Output the (X, Y) coordinate of the center of the cell containing the given text.  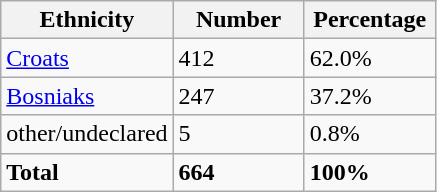
5 (238, 134)
Total (87, 172)
Bosniaks (87, 96)
37.2% (370, 96)
Percentage (370, 20)
0.8% (370, 134)
62.0% (370, 58)
412 (238, 58)
Ethnicity (87, 20)
247 (238, 96)
Number (238, 20)
100% (370, 172)
Croats (87, 58)
other/undeclared (87, 134)
664 (238, 172)
